Identify which cell holds the provided text, then report its [x, y] central coordinate. 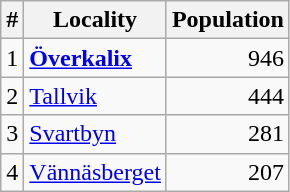
Locality [96, 20]
Population [228, 20]
# [12, 20]
Överkalix [96, 58]
946 [228, 58]
Vännäsberget [96, 172]
Tallvik [96, 96]
444 [228, 96]
4 [12, 172]
3 [12, 134]
207 [228, 172]
281 [228, 134]
Svartbyn [96, 134]
2 [12, 96]
1 [12, 58]
